Detect which cell encompasses the target text, then output its (X, Y) center coordinate. 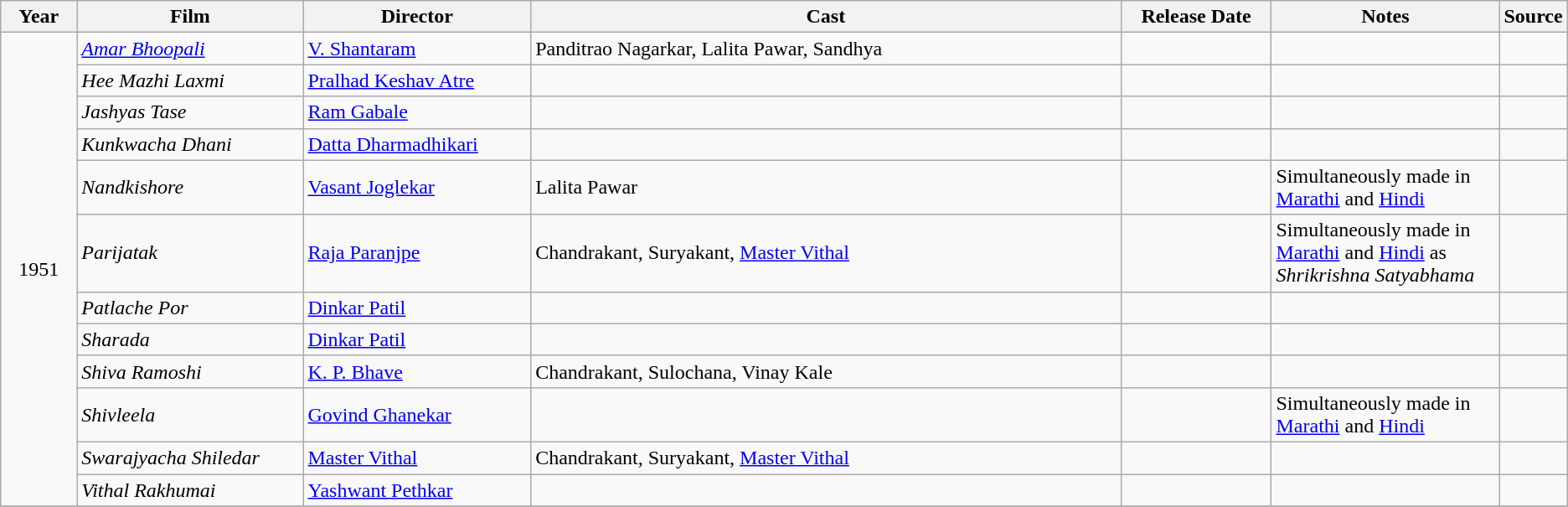
Film (190, 17)
Cast (826, 17)
Jashyas Tase (190, 112)
V. Shantaram (417, 49)
Chandrakant, Sulochana, Vinay Kale (826, 371)
Kunkwacha Dhani (190, 144)
1951 (39, 270)
Release Date (1196, 17)
Hee Mazhi Laxmi (190, 80)
Pralhad Keshav Atre (417, 80)
Amar Bhoopali (190, 49)
Patlache Por (190, 308)
Sharada (190, 339)
Panditrao Nagarkar, Lalita Pawar, Sandhya (826, 49)
Govind Ghanekar (417, 414)
Simultaneously made in Marathi and Hindi as Shrikrishna Satyabhama (1385, 253)
Notes (1385, 17)
Shivleela (190, 414)
Lalita Pawar (826, 188)
Parijatak (190, 253)
Director (417, 17)
Ram Gabale (417, 112)
Shiva Ramoshi (190, 371)
Vasant Joglekar (417, 188)
Swarajyacha Shiledar (190, 458)
Datta Dharmadhikari (417, 144)
Raja Paranjpe (417, 253)
Year (39, 17)
Source (1533, 17)
Vithal Rakhumai (190, 490)
Nandkishore (190, 188)
Master Vithal (417, 458)
Yashwant Pethkar (417, 490)
K. P. Bhave (417, 371)
